For the text-containing cell, return its midpoint in (X, Y) coordinate format. 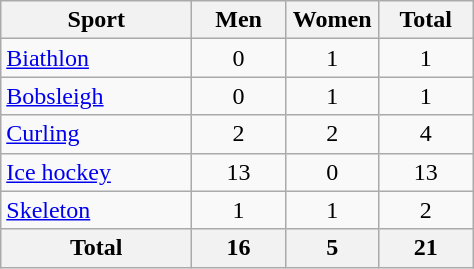
Women (332, 20)
Men (239, 20)
Curling (96, 134)
Bobsleigh (96, 96)
Biathlon (96, 58)
4 (426, 134)
16 (239, 248)
Skeleton (96, 210)
Ice hockey (96, 172)
Sport (96, 20)
5 (332, 248)
21 (426, 248)
